Provide the [x, y] coordinate of the cell's center where the given text is located.  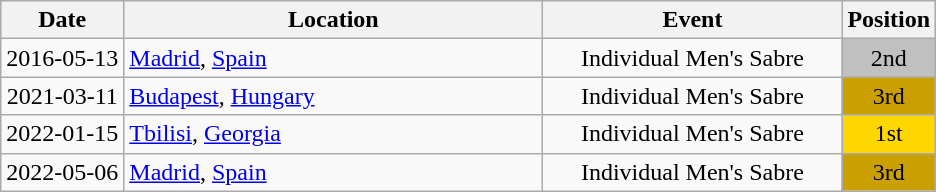
2016-05-13 [62, 58]
2022-01-15 [62, 134]
Location [334, 20]
2nd [889, 58]
Event [692, 20]
2022-05-06 [62, 172]
Tbilisi, Georgia [334, 134]
Position [889, 20]
Budapest, Hungary [334, 96]
Date [62, 20]
2021-03-11 [62, 96]
1st [889, 134]
